Identify which cell holds the provided text, then report its (X, Y) central coordinate. 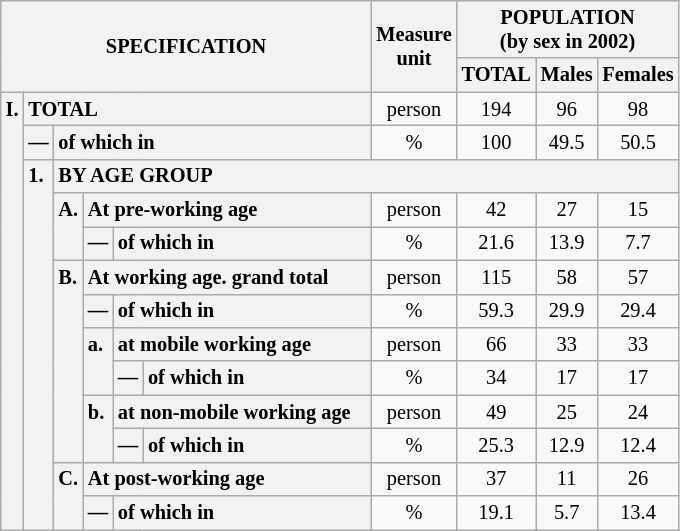
Males (567, 75)
at mobile working age (242, 344)
C. (68, 496)
At working age. grand total (227, 277)
26 (638, 479)
B. (68, 361)
98 (638, 109)
12.4 (638, 445)
115 (496, 277)
a. (98, 360)
96 (567, 109)
A. (68, 226)
50.5 (638, 142)
15 (638, 210)
24 (638, 412)
11 (567, 479)
1. (38, 344)
5.7 (567, 513)
12.9 (567, 445)
b. (98, 428)
42 (496, 210)
66 (496, 344)
37 (496, 479)
58 (567, 277)
19.1 (496, 513)
21.6 (496, 243)
29.9 (567, 311)
25.3 (496, 445)
At pre-working age (227, 210)
At post-working age (227, 479)
59.3 (496, 311)
49.5 (567, 142)
57 (638, 277)
at non-mobile working age (242, 412)
194 (496, 109)
POPULATION (by sex in 2002) (568, 29)
7.7 (638, 243)
25 (567, 412)
49 (496, 412)
Measure unit (414, 46)
I. (12, 311)
Females (638, 75)
100 (496, 142)
SPECIFICATION (186, 46)
13.4 (638, 513)
BY AGE GROUP (366, 176)
29.4 (638, 311)
34 (496, 378)
27 (567, 210)
13.9 (567, 243)
